Determine the [x, y] coordinate at the center of the cell enclosing the given text.  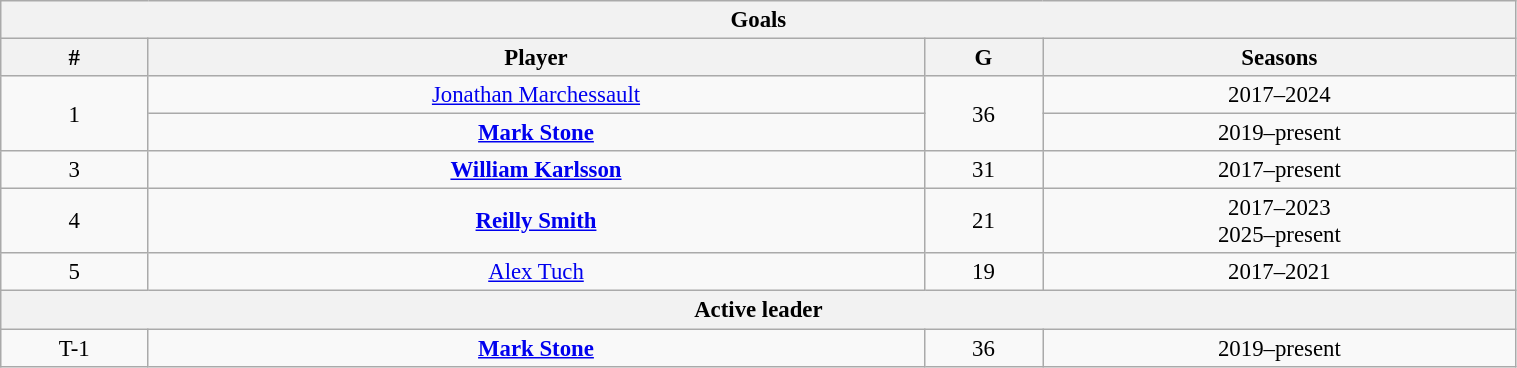
Reilly Smith [536, 222]
1 [74, 114]
21 [983, 222]
2017–20232025–present [1280, 222]
T-1 [74, 348]
19 [983, 273]
2017–present [1280, 170]
31 [983, 170]
William Karlsson [536, 170]
2017–2024 [1280, 95]
Goals [758, 20]
Seasons [1280, 58]
4 [74, 222]
Active leader [758, 310]
3 [74, 170]
Player [536, 58]
G [983, 58]
Jonathan Marchessault [536, 95]
# [74, 58]
5 [74, 273]
Alex Tuch [536, 273]
2017–2021 [1280, 273]
